Find where the given text appears and provide that cell's center as [x, y] coordinate. 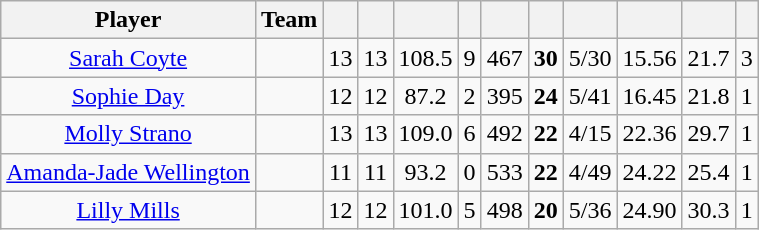
5/36 [590, 210]
0 [470, 172]
22.36 [650, 134]
2 [470, 96]
30.3 [708, 210]
21.8 [708, 96]
93.2 [426, 172]
Lilly Mills [128, 210]
6 [470, 134]
24.90 [650, 210]
395 [504, 96]
Player [128, 20]
3 [746, 58]
24.22 [650, 172]
30 [546, 58]
16.45 [650, 96]
Sophie Day [128, 96]
5/30 [590, 58]
9 [470, 58]
24 [546, 96]
5/41 [590, 96]
Amanda-Jade Wellington [128, 172]
108.5 [426, 58]
5 [470, 210]
21.7 [708, 58]
498 [504, 210]
15.56 [650, 58]
4/49 [590, 172]
533 [504, 172]
109.0 [426, 134]
87.2 [426, 96]
25.4 [708, 172]
4/15 [590, 134]
Team [289, 20]
467 [504, 58]
101.0 [426, 210]
492 [504, 134]
Molly Strano [128, 134]
20 [546, 210]
Sarah Coyte [128, 58]
29.7 [708, 134]
